Search for the cell housing the specified text and yield its [x, y] center coordinate. 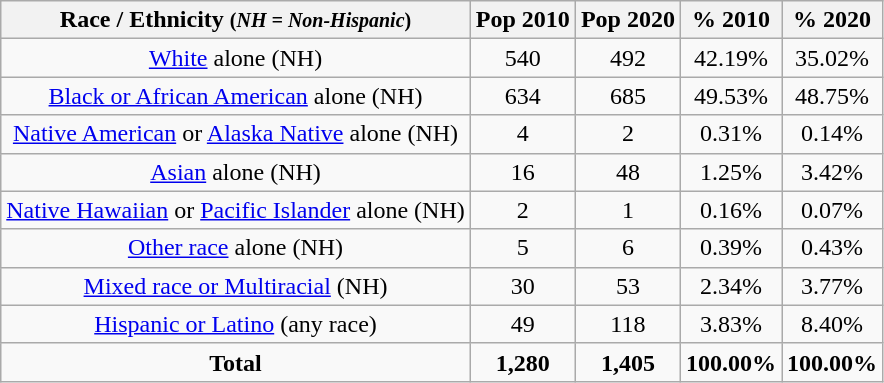
Hispanic or Latino (any race) [236, 324]
53 [628, 286]
% 2020 [832, 20]
0.39% [730, 248]
49 [522, 324]
0.16% [730, 210]
5 [522, 248]
634 [522, 96]
118 [628, 324]
% 2010 [730, 20]
3.83% [730, 324]
685 [628, 96]
0.14% [832, 134]
1,280 [522, 362]
Native American or Alaska Native alone (NH) [236, 134]
Pop 2010 [522, 20]
49.53% [730, 96]
Total [236, 362]
48 [628, 172]
3.77% [832, 286]
4 [522, 134]
Black or African American alone (NH) [236, 96]
0.31% [730, 134]
3.42% [832, 172]
White alone (NH) [236, 58]
30 [522, 286]
35.02% [832, 58]
2.34% [730, 286]
Other race alone (NH) [236, 248]
Pop 2020 [628, 20]
1.25% [730, 172]
1,405 [628, 362]
Race / Ethnicity (NH = Non-Hispanic) [236, 20]
42.19% [730, 58]
1 [628, 210]
0.43% [832, 248]
Native Hawaiian or Pacific Islander alone (NH) [236, 210]
8.40% [832, 324]
492 [628, 58]
6 [628, 248]
48.75% [832, 96]
0.07% [832, 210]
Mixed race or Multiracial (NH) [236, 286]
540 [522, 58]
Asian alone (NH) [236, 172]
16 [522, 172]
